Detect which cell encompasses the target text, then output its (X, Y) center coordinate. 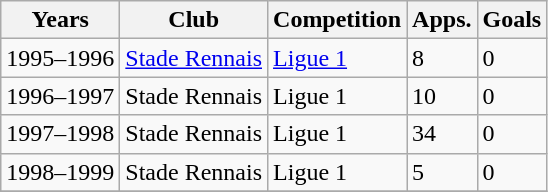
Goals (512, 20)
5 (442, 172)
Years (60, 20)
1998–1999 (60, 172)
Apps. (442, 20)
34 (442, 134)
8 (442, 58)
10 (442, 96)
1996–1997 (60, 96)
1995–1996 (60, 58)
Club (194, 20)
Competition (338, 20)
1997–1998 (60, 134)
